Return [x, y] of the center of cell containing provided text 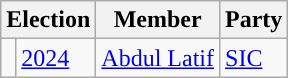
Party [254, 20]
SIC [254, 58]
Abdul Latif [158, 58]
Member [158, 20]
2024 [56, 58]
Election [48, 20]
